Return [x, y] of the center of cell containing provided text 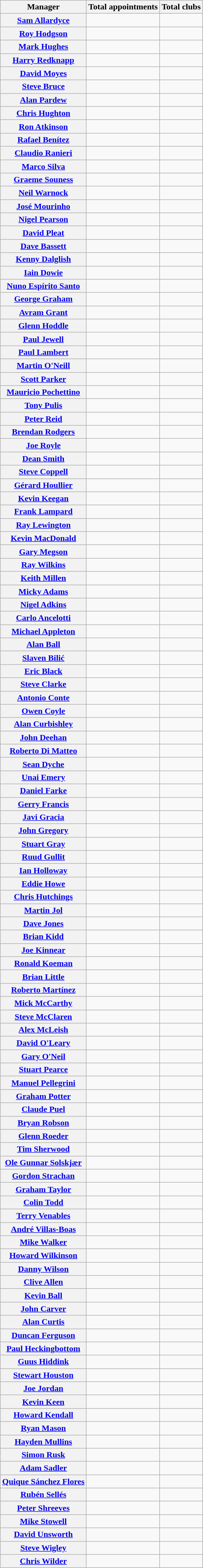
Micky Adams [43, 592]
Glenn Hoddle [43, 326]
Ryan Mason [43, 1428]
Howard Kendall [43, 1415]
Kenny Dalglish [43, 259]
Ron Atkinson [43, 126]
Stewart Houston [43, 1375]
Michael Appleton [43, 631]
Keith Millen [43, 578]
José Mourinho [43, 206]
Steve Bruce [43, 87]
David Moyes [43, 73]
Martin Jol [43, 910]
Alan Pardew [43, 100]
Brendan Rodgers [43, 432]
Adam Sadler [43, 1468]
Terry Venables [43, 1216]
Duncan Ferguson [43, 1335]
Alan Curtis [43, 1322]
Gordon Strachan [43, 1176]
Neil Warnock [43, 193]
Rubén Sellés [43, 1495]
Dave Bassett [43, 246]
Eric Black [43, 671]
Manager [43, 7]
Mauricio Pochettino [43, 392]
Harry Redknapp [43, 60]
Guus Hiddink [43, 1362]
Clive Allen [43, 1282]
Carlo Ancelotti [43, 618]
Manuel Pellegrini [43, 1083]
Steve Coppell [43, 472]
Paul Lambert [43, 352]
Stuart Pearce [43, 1070]
Alan Ball [43, 645]
Graeme Souness [43, 180]
Ray Wilkins [43, 565]
Alan Curbishley [43, 724]
Eddie Howe [43, 884]
André Villas-Boas [43, 1229]
Antonio Conte [43, 698]
Simon Rusk [43, 1455]
Claude Puel [43, 1109]
Kevin Keen [43, 1402]
Kevin MacDonald [43, 538]
Javi Gracia [43, 817]
Steve Clarke [43, 684]
Hayden Mullins [43, 1442]
Avram Grant [43, 312]
Iain Dowie [43, 273]
Graham Potter [43, 1096]
Mike Stowell [43, 1521]
Martin O'Neill [43, 365]
Scott Parker [43, 379]
Chris Hughton [43, 113]
Peter Reid [43, 419]
Marco Silva [43, 166]
Frank Lampard [43, 512]
Claudio Ranieri [43, 153]
Ian Holloway [43, 870]
Peter Shreeves [43, 1508]
Gérard Houllier [43, 485]
Dean Smith [43, 459]
Sean Dyche [43, 764]
Bryan Robson [43, 1123]
Dave Jones [43, 923]
Kevin Keegan [43, 498]
Howard Wilkinson [43, 1256]
Slaven Bilić [43, 658]
Joe Royle [43, 445]
Gerry Francis [43, 804]
Unai Emery [43, 777]
Steve McClaren [43, 1017]
Quique Sánchez Flores [43, 1481]
Nuno Espírito Santo [43, 286]
Brian Little [43, 976]
Paul Heckingbottom [43, 1348]
Ole Gunnar Solskjær [43, 1162]
Daniel Farke [43, 790]
Brian Kidd [43, 937]
Ronald Koeman [43, 963]
Rafael Benítez [43, 140]
Steve Wigley [43, 1548]
Stuart Gray [43, 844]
Owen Coyle [43, 711]
Gary O'Neil [43, 1056]
Joe Kinnear [43, 950]
David O'Leary [43, 1043]
Nigel Pearson [43, 220]
Sam Allardyce [43, 20]
Tony Pulis [43, 406]
John Gregory [43, 831]
Roberto Martínez [43, 990]
Roberto Di Matteo [43, 751]
Gary Megson [43, 551]
Paul Jewell [43, 339]
Chris Wilder [43, 1561]
Colin Todd [43, 1202]
Mick McCarthy [43, 1003]
Kevin Ball [43, 1295]
Ray Lewington [43, 525]
Joe Jordan [43, 1388]
Tim Sherwood [43, 1149]
Nigel Adkins [43, 605]
Chris Hutchings [43, 897]
Total clubs [181, 7]
Mark Hughes [43, 47]
John Carver [43, 1309]
Roy Hodgson [43, 34]
Graham Taylor [43, 1189]
John Deehan [43, 737]
Glenn Roeder [43, 1136]
George Graham [43, 299]
David Pleat [43, 233]
David Unsworth [43, 1534]
Danny Wilson [43, 1269]
Alex McLeish [43, 1030]
Total appointments [123, 7]
Mike Walker [43, 1242]
Ruud Gullit [43, 857]
